Detect which cell encompasses the target text, then output its (x, y) center coordinate. 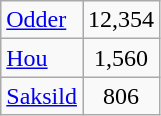
Saksild (42, 96)
12,354 (120, 20)
1,560 (120, 58)
Odder (42, 20)
806 (120, 96)
Hou (42, 58)
